For the text-containing cell, return its midpoint in (X, Y) coordinate format. 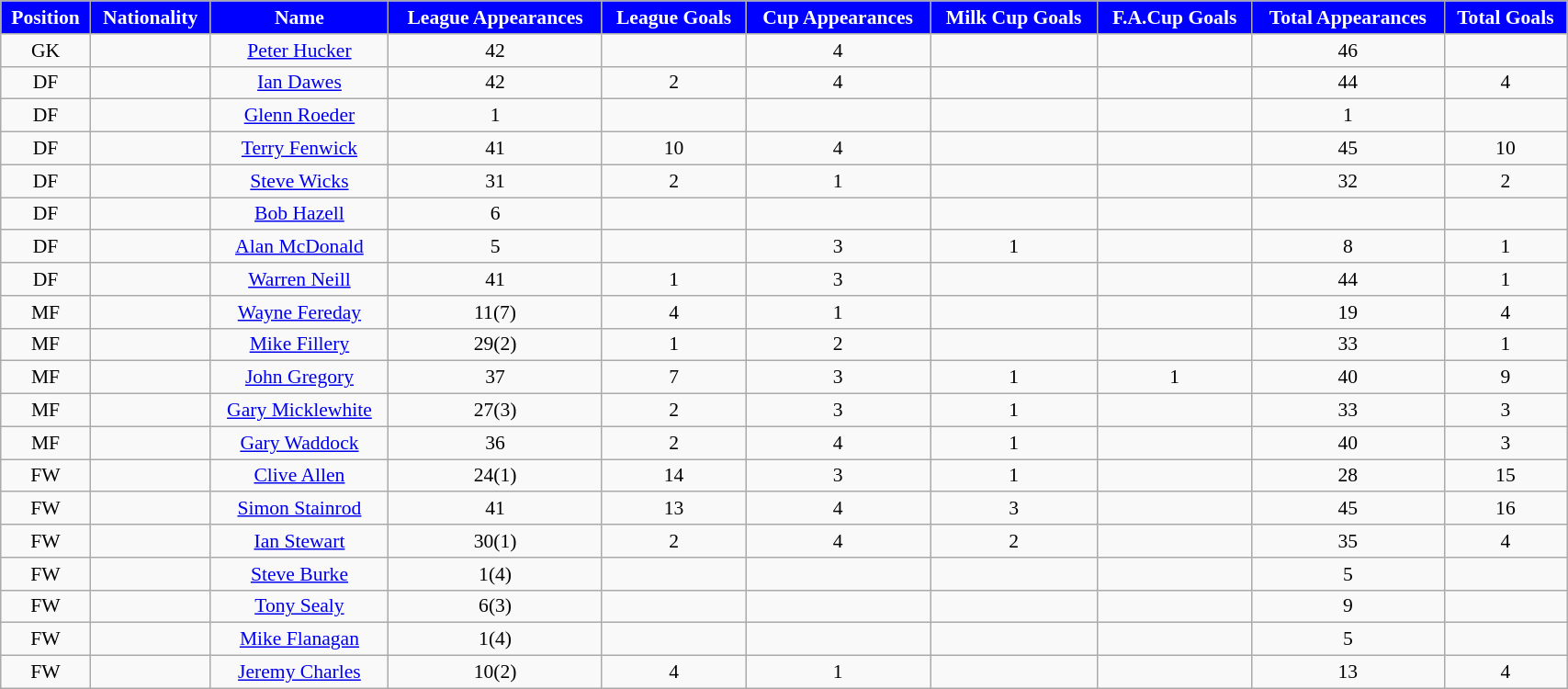
League Goals (673, 17)
8 (1348, 247)
11(7) (496, 312)
6 (496, 214)
16 (1506, 509)
Clive Allen (299, 476)
30(1) (496, 541)
35 (1348, 541)
Peter Hucker (299, 51)
7 (673, 378)
46 (1348, 51)
Steve Wicks (299, 181)
Milk Cup Goals (1014, 17)
GK (46, 51)
Warren Neill (299, 279)
Mike Fillery (299, 344)
F.A.Cup Goals (1175, 17)
37 (496, 378)
League Appearances (496, 17)
29(2) (496, 344)
31 (496, 181)
Glenn Roeder (299, 116)
Simon Stainrod (299, 509)
Cup Appearances (838, 17)
Ian Dawes (299, 83)
Terry Fenwick (299, 149)
19 (1348, 312)
15 (1506, 476)
Position (46, 17)
Nationality (151, 17)
6(3) (496, 606)
Bob Hazell (299, 214)
Steve Burke (299, 574)
Name (299, 17)
Tony Sealy (299, 606)
John Gregory (299, 378)
10(2) (496, 672)
32 (1348, 181)
Total Goals (1506, 17)
27(3) (496, 411)
Jeremy Charles (299, 672)
Gary Waddock (299, 443)
36 (496, 443)
14 (673, 476)
Gary Micklewhite (299, 411)
24(1) (496, 476)
28 (1348, 476)
Total Appearances (1348, 17)
Alan McDonald (299, 247)
Mike Flanagan (299, 639)
Wayne Fereday (299, 312)
Ian Stewart (299, 541)
